Capture the cell that displays the provided text and extract its [x, y] central coordinate. 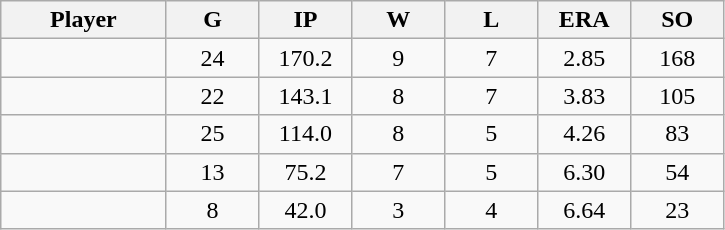
L [492, 20]
83 [678, 134]
54 [678, 172]
105 [678, 96]
13 [212, 172]
2.85 [584, 58]
4.26 [584, 134]
143.1 [306, 96]
Player [84, 20]
ERA [584, 20]
4 [492, 210]
25 [212, 134]
SO [678, 20]
23 [678, 210]
75.2 [306, 172]
6.64 [584, 210]
3.83 [584, 96]
3 [398, 210]
24 [212, 58]
22 [212, 96]
G [212, 20]
W [398, 20]
114.0 [306, 134]
42.0 [306, 210]
9 [398, 58]
IP [306, 20]
168 [678, 58]
170.2 [306, 58]
6.30 [584, 172]
